Output the (x, y) coordinate of the center of the cell containing the given text.  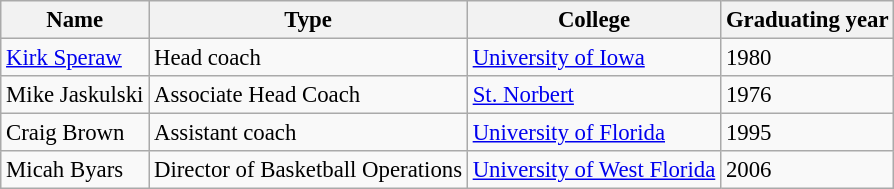
Type (308, 20)
College (594, 20)
Associate Head Coach (308, 95)
University of West Florida (594, 170)
St. Norbert (594, 95)
Kirk Speraw (75, 58)
Micah Byars (75, 170)
Craig Brown (75, 133)
1980 (808, 58)
Mike Jaskulski (75, 95)
2006 (808, 170)
Director of Basketball Operations (308, 170)
1976 (808, 95)
University of Florida (594, 133)
Assistant coach (308, 133)
University of Iowa (594, 58)
Graduating year (808, 20)
Head coach (308, 58)
1995 (808, 133)
Name (75, 20)
